Identify which cell holds the provided text, then report its [x, y] central coordinate. 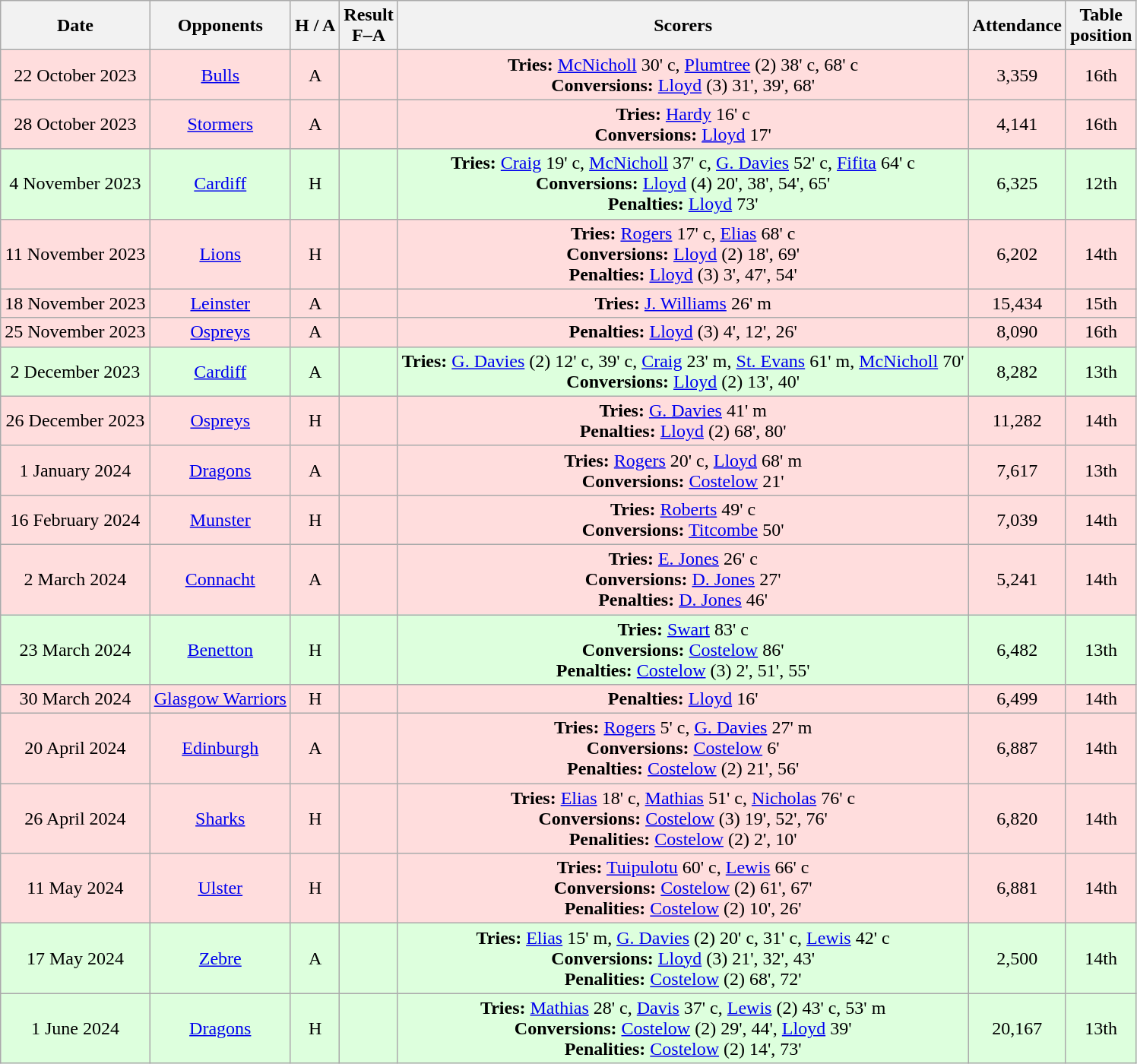
4,141 [1017, 125]
11,282 [1017, 421]
Sharks [220, 819]
6,325 [1017, 184]
2 March 2024 [75, 579]
H / A [315, 26]
Munster [220, 520]
4 November 2023 [75, 184]
Tries: Rogers 5' c, G. Davies 27' m Conversions: Costelow 6'Penalties: Costelow (2) 21', 56' [683, 749]
Tries: Hardy 16' cConversions: Lloyd 17' [683, 125]
Scorers [683, 26]
Benetton [220, 649]
18 November 2023 [75, 303]
Edinburgh [220, 749]
Lions [220, 254]
17 May 2024 [75, 958]
3,359 [1017, 74]
Tries: Tuipulotu 60' c, Lewis 66' cConversions: Costelow (2) 61', 67'Penalities: Costelow (2) 10', 26' [683, 888]
Tries: Rogers 17' c, Elias 68' cConversions: Lloyd (2) 18', 69'Penalties: Lloyd (3) 3', 47', 54' [683, 254]
15,434 [1017, 303]
12th [1101, 184]
2 December 2023 [75, 371]
Opponents [220, 26]
20,167 [1017, 1028]
6,881 [1017, 888]
11 November 2023 [75, 254]
ResultF–A [369, 26]
Tries: Mathias 28' c, Davis 37' c, Lewis (2) 43' c, 53' mConversions: Costelow (2) 29', 44', Lloyd 39'Penalities: Costelow (2) 14', 73' [683, 1028]
Tries: G. Davies 41' mPenalties: Lloyd (2) 68', 80' [683, 421]
8,090 [1017, 332]
Tries: Elias 18' c, Mathias 51' c, Nicholas 76' cConversions: Costelow (3) 19', 52', 76'Penalities: Costelow (2) 2', 10' [683, 819]
7,039 [1017, 520]
6,482 [1017, 649]
Connacht [220, 579]
Bulls [220, 74]
1 June 2024 [75, 1028]
Stormers [220, 125]
28 October 2023 [75, 125]
26 April 2024 [75, 819]
25 November 2023 [75, 332]
Penalties: Lloyd 16' [683, 699]
Attendance [1017, 26]
1 January 2024 [75, 470]
22 October 2023 [75, 74]
16 February 2024 [75, 520]
Tries: Roberts 49' cConversions: Titcombe 50' [683, 520]
Glasgow Warriors [220, 699]
20 April 2024 [75, 749]
Tries: G. Davies (2) 12' c, 39' c, Craig 23' m, St. Evans 61' m, McNicholl 70'Conversions: Lloyd (2) 13', 40' [683, 371]
Zebre [220, 958]
Date [75, 26]
23 March 2024 [75, 649]
6,887 [1017, 749]
6,499 [1017, 699]
Tries: Swart 83' cConversions: Costelow 86'Penalties: Costelow (3) 2', 51', 55' [683, 649]
Tableposition [1101, 26]
6,202 [1017, 254]
6,820 [1017, 819]
Leinster [220, 303]
11 May 2024 [75, 888]
8,282 [1017, 371]
2,500 [1017, 958]
Ulster [220, 888]
15th [1101, 303]
5,241 [1017, 579]
Tries: E. Jones 26' cConversions: D. Jones 27'Penalties: D. Jones 46' [683, 579]
30 March 2024 [75, 699]
Tries: Elias 15' m, G. Davies (2) 20' c, 31' c, Lewis 42' cConversions: Lloyd (3) 21', 32', 43'Penalities: Costelow (2) 68', 72' [683, 958]
Penalties: Lloyd (3) 4', 12', 26' [683, 332]
26 December 2023 [75, 421]
7,617 [1017, 470]
Tries: McNicholl 30' c, Plumtree (2) 38' c, 68' cConversions: Lloyd (3) 31', 39', 68' [683, 74]
Tries: J. Williams 26' m [683, 303]
Tries: Craig 19' c, McNicholl 37' c, G. Davies 52' c, Fifita 64' cConversions: Lloyd (4) 20', 38', 54', 65'Penalties: Lloyd 73' [683, 184]
Tries: Rogers 20' c, Lloyd 68' mConversions: Costelow 21' [683, 470]
